Extract the (x, y) coordinate from the center of the cell holding the provided text.  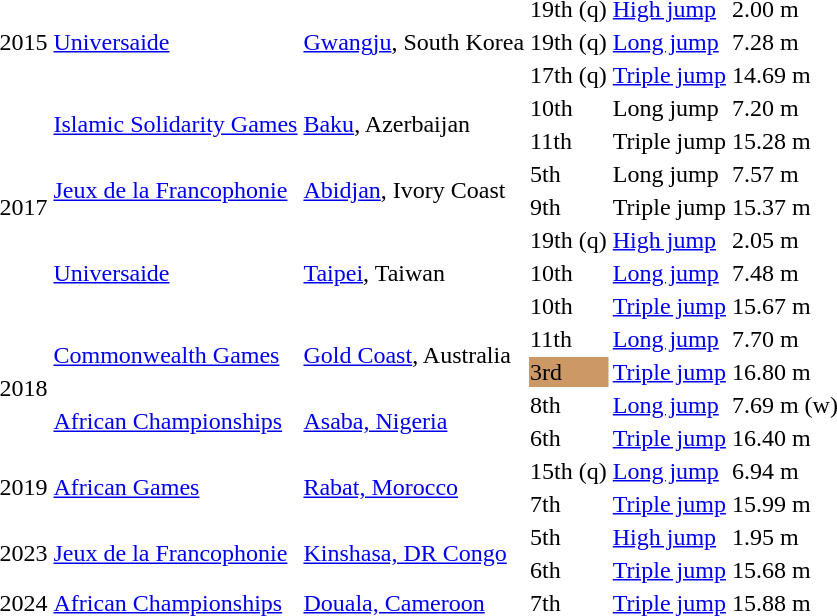
Baku, Azerbaijan (414, 124)
15th (q) (569, 471)
African Championships (176, 422)
African Games (176, 488)
Universaide (176, 273)
9th (569, 207)
Abidjan, Ivory Coast (414, 190)
Taipei, Taiwan (414, 273)
Kinshasa, DR Congo (414, 554)
17th (q) (569, 75)
Commonwealth Games (176, 356)
7th (569, 504)
Asaba, Nigeria (414, 422)
Islamic Solidarity Games (176, 124)
3rd (569, 372)
Rabat, Morocco (414, 488)
8th (569, 405)
Gold Coast, Australia (414, 356)
